Output the (X, Y) coordinate of the center of the cell containing the given text.  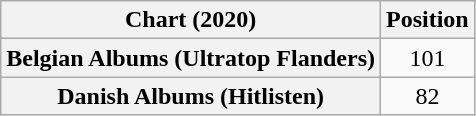
Danish Albums (Hitlisten) (191, 96)
Position (428, 20)
Chart (2020) (191, 20)
82 (428, 96)
101 (428, 58)
Belgian Albums (Ultratop Flanders) (191, 58)
